Return [X, Y] of the center of cell containing provided text 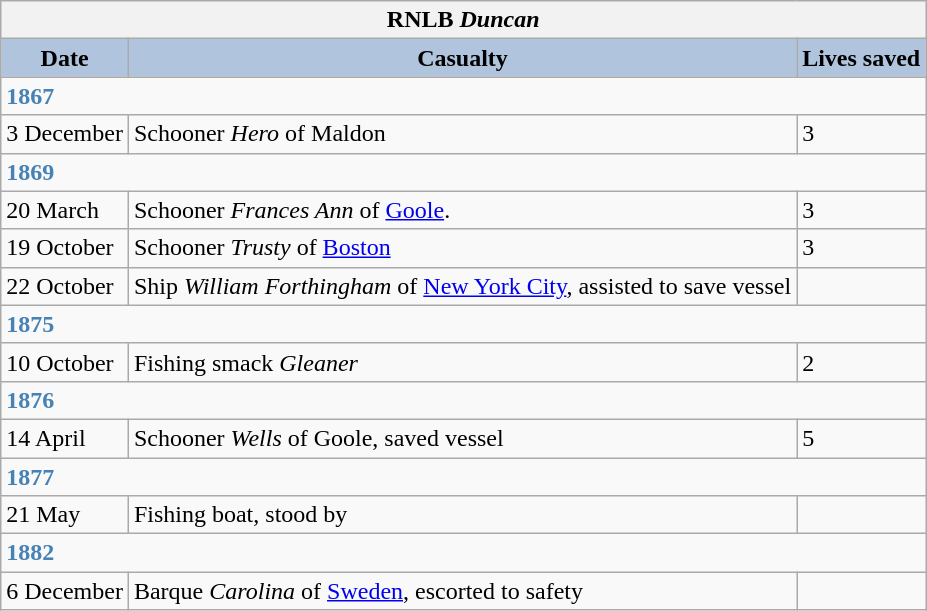
1877 [464, 477]
20 March [65, 210]
Date [65, 58]
Schooner Trusty of Boston [462, 248]
Schooner Hero of Maldon [462, 134]
22 October [65, 286]
1875 [464, 324]
2 [862, 362]
10 October [65, 362]
5 [862, 438]
1867 [464, 96]
RNLB Duncan [464, 20]
1869 [464, 172]
14 April [65, 438]
3 December [65, 134]
1876 [464, 400]
Fishing boat, stood by [462, 515]
Schooner Frances Ann of Goole. [462, 210]
6 December [65, 591]
Lives saved [862, 58]
Casualty [462, 58]
1882 [464, 553]
21 May [65, 515]
Ship William Forthingham of New York City, assisted to save vessel [462, 286]
Fishing smack Gleaner [462, 362]
Barque Carolina of Sweden, escorted to safety [462, 591]
19 October [65, 248]
Schooner Wells of Goole, saved vessel [462, 438]
